Extract the (x, y) coordinate from the center of the cell holding the provided text.  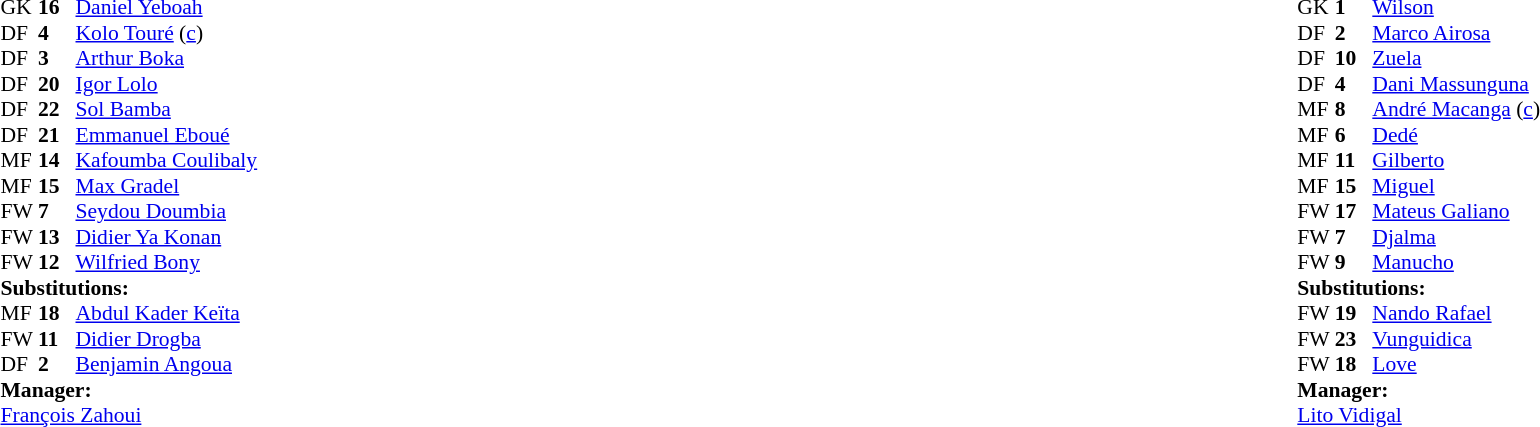
23 (1354, 339)
Igor Lolo (167, 84)
17 (1354, 211)
14 (57, 161)
Manucho (1456, 263)
Abdul Kader Keïta (167, 313)
8 (1354, 109)
Gilberto (1456, 161)
Kafoumba Coulibaly (167, 161)
22 (57, 109)
Nando Rafael (1456, 313)
Kolo Touré (c) (167, 33)
Dani Massunguna (1456, 84)
Dedé (1456, 135)
Didier Ya Konan (167, 237)
19 (1354, 313)
Sol Bamba (167, 109)
3 (57, 59)
Love (1456, 365)
Miguel (1456, 186)
13 (57, 237)
André Macanga (c) (1456, 109)
9 (1354, 263)
Benjamin Angoua (167, 365)
Zuela (1456, 59)
Marco Airosa (1456, 33)
Didier Drogba (167, 339)
Max Gradel (167, 186)
Emmanuel Eboué (167, 135)
Seydou Doumbia (167, 211)
Djalma (1456, 237)
Arthur Boka (167, 59)
12 (57, 263)
10 (1354, 59)
Vunguidica (1456, 339)
21 (57, 135)
Wilfried Bony (167, 263)
20 (57, 84)
Mateus Galiano (1456, 211)
6 (1354, 135)
